Determine the (X, Y) coordinate at the center of the cell enclosing the given text.  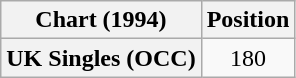
180 (248, 58)
UK Singles (OCC) (101, 58)
Position (248, 20)
Chart (1994) (101, 20)
